For the text-containing cell, return its midpoint in (X, Y) coordinate format. 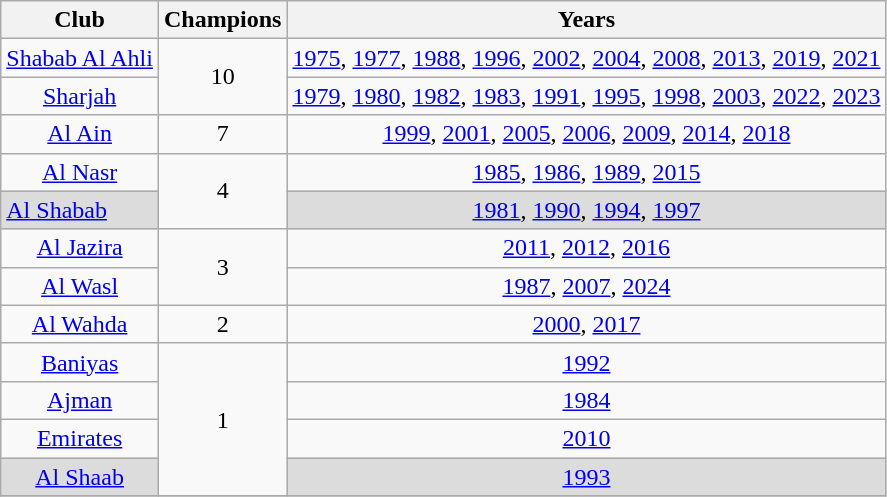
10 (222, 77)
Al Ain (80, 134)
Al Shaab (80, 477)
2 (222, 324)
3 (222, 267)
Al Nasr (80, 172)
1993 (586, 477)
Sharjah (80, 96)
Ajman (80, 400)
1999, 2001, 2005, 2006, 2009, 2014, 2018 (586, 134)
1985, 1986, 1989, 2015 (586, 172)
2010 (586, 438)
Years (586, 20)
Al Wahda (80, 324)
Emirates (80, 438)
7 (222, 134)
1975, 1977, 1988, 1996, 2002, 2004, 2008, 2013, 2019, 2021 (586, 58)
Club (80, 20)
1984 (586, 400)
1979, 1980, 1982, 1983, 1991, 1995, 1998, 2003, 2022, 2023 (586, 96)
1992 (586, 362)
Baniyas (80, 362)
Al Wasl (80, 286)
2011, 2012, 2016 (586, 248)
Al Jazira (80, 248)
4 (222, 191)
Shabab Al Ahli (80, 58)
2000, 2017 (586, 324)
Champions (222, 20)
Al Shabab (80, 210)
1 (222, 419)
1987, 2007, 2024 (586, 286)
1981, 1990, 1994, 1997 (586, 210)
